From the cell containing the given text, extract its center point as (x, y) coordinate. 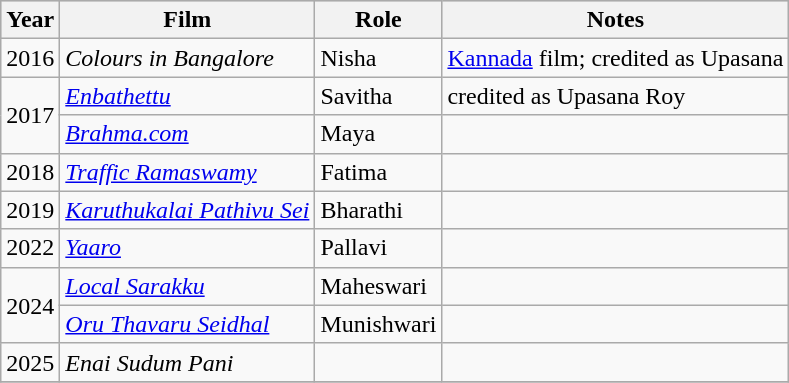
2024 (30, 305)
Munishwari (378, 324)
Oru Thavaru Seidhal (188, 324)
Year (30, 20)
Yaaro (188, 248)
2016 (30, 58)
Maya (378, 134)
Local Sarakku (188, 286)
2019 (30, 210)
Karuthukalai Pathivu Sei (188, 210)
Film (188, 20)
Enbathettu (188, 96)
2022 (30, 248)
Bharathi (378, 210)
Fatima (378, 172)
Kannada film; credited as Upasana (616, 58)
2017 (30, 115)
Savitha (378, 96)
Notes (616, 20)
2018 (30, 172)
Role (378, 20)
Nisha (378, 58)
Pallavi (378, 248)
credited as Upasana Roy (616, 96)
Maheswari (378, 286)
Enai Sudum Pani (188, 362)
Brahma.com (188, 134)
2025 (30, 362)
Colours in Bangalore (188, 58)
Traffic Ramaswamy (188, 172)
